Scan for the cell matching the given text and deliver its [X, Y] coordinate at center. 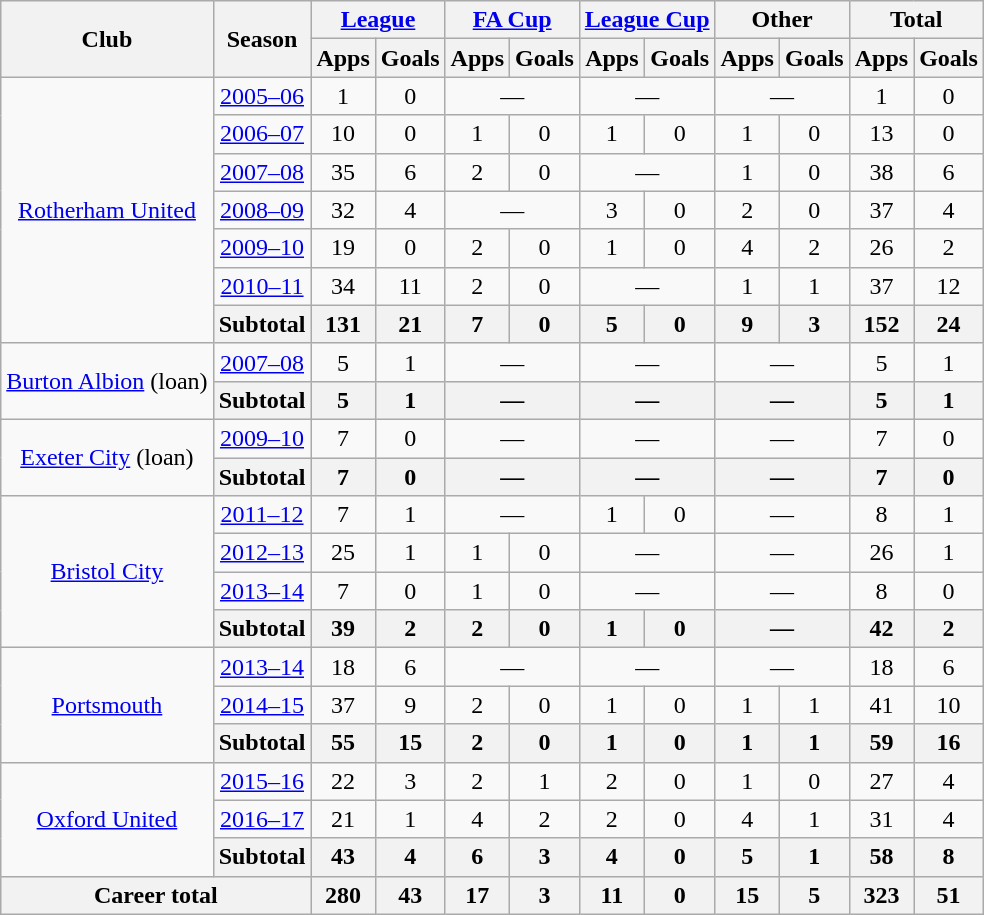
Burton Albion (loan) [107, 381]
2006–07 [262, 134]
55 [343, 743]
17 [477, 895]
38 [881, 172]
Portsmouth [107, 705]
25 [343, 553]
13 [881, 134]
280 [343, 895]
22 [343, 781]
2016–17 [262, 819]
Other [782, 20]
31 [881, 819]
Total [916, 20]
FA Cup [512, 20]
24 [949, 324]
34 [343, 286]
Club [107, 39]
42 [881, 629]
16 [949, 743]
27 [881, 781]
2005–06 [262, 96]
19 [343, 248]
2010–11 [262, 286]
39 [343, 629]
59 [881, 743]
58 [881, 857]
152 [881, 324]
2011–12 [262, 515]
League [378, 20]
12 [949, 286]
2014–15 [262, 705]
2012–13 [262, 553]
2015–16 [262, 781]
League Cup [647, 20]
Exeter City (loan) [107, 457]
51 [949, 895]
323 [881, 895]
131 [343, 324]
41 [881, 705]
Rotherham United [107, 210]
Oxford United [107, 819]
Bristol City [107, 572]
32 [343, 210]
2008–09 [262, 210]
Career total [156, 895]
Season [262, 39]
35 [343, 172]
